Extract the [X, Y] coordinate from the center of the cell holding the provided text.  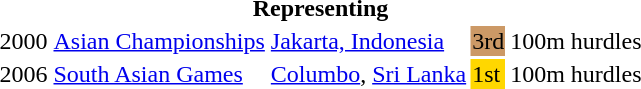
3rd [488, 41]
South Asian Games [159, 74]
Columbo, Sri Lanka [368, 74]
Jakarta, Indonesia [368, 41]
Asian Championships [159, 41]
1st [488, 74]
